Pinpoint the cell where the given text exists, returning its (X, Y) midpoint coordinate. 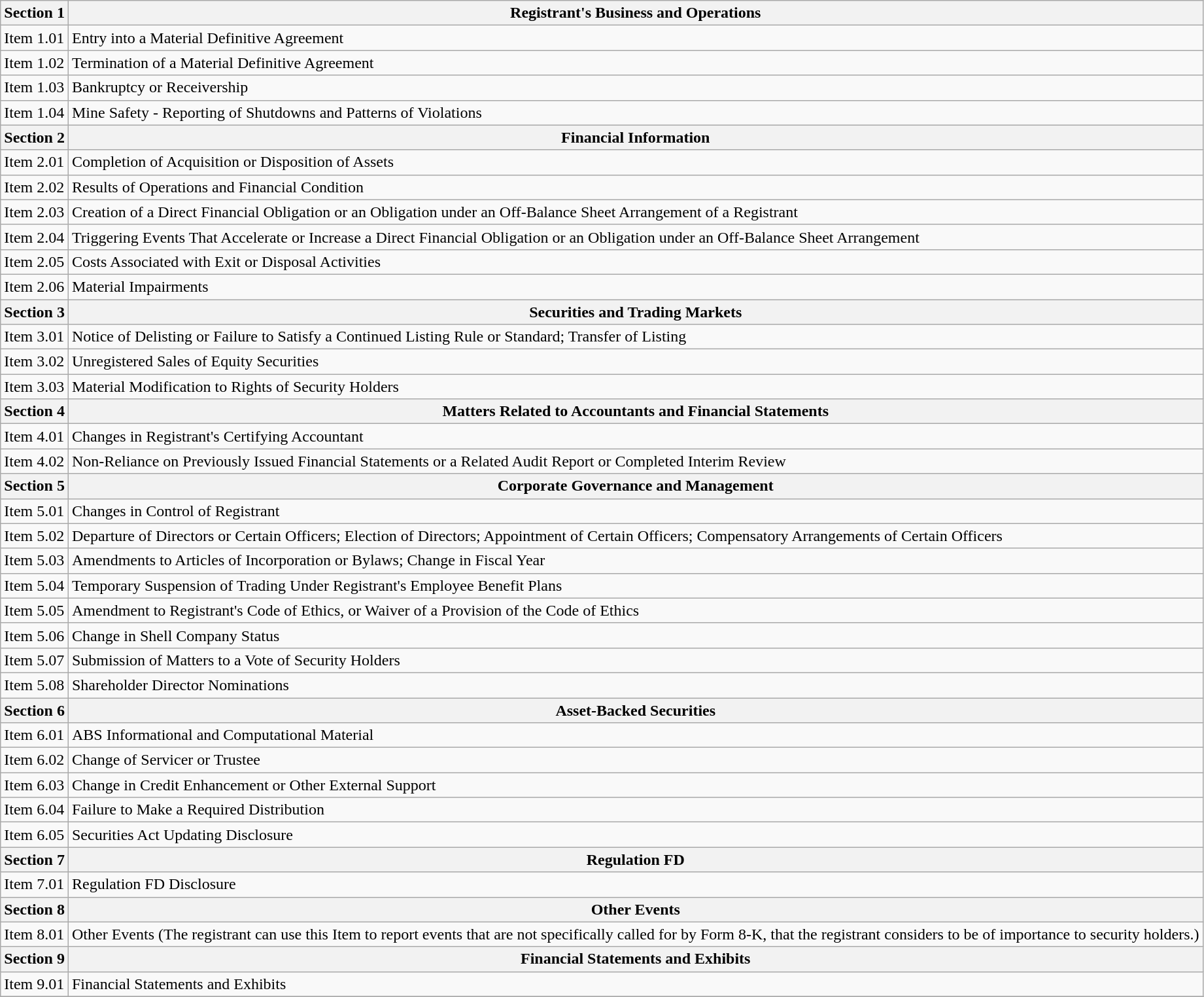
Item 7.01 (35, 884)
Section 6 (35, 710)
Item 5.07 (35, 660)
Departure of Directors or Certain Officers; Election of Directors; Appointment of Certain Officers; Compensatory Arrangements of Certain Officers (636, 536)
Section 2 (35, 137)
Securities Act Updating Disclosure (636, 835)
Unregistered Sales of Equity Securities (636, 362)
Item 3.03 (35, 387)
Failure to Make a Required Distribution (636, 810)
Other Events (636, 909)
Registrant's Business and Operations (636, 13)
Item 6.02 (35, 760)
Item 3.01 (35, 337)
Triggering Events That Accelerate or Increase a Direct Financial Obligation or an Obligation under an Off-Balance Sheet Arrangement (636, 237)
Section 1 (35, 13)
Material Modification to Rights of Security Holders (636, 387)
Item 9.01 (35, 984)
Amendment to Registrant's Code of Ethics, or Waiver of a Provision of the Code of Ethics (636, 610)
Asset-Backed Securities (636, 710)
Termination of a Material Definitive Agreement (636, 63)
Section 5 (35, 486)
Item 2.01 (35, 162)
Item 5.05 (35, 610)
Item 1.04 (35, 113)
Item 1.01 (35, 38)
Item 6.01 (35, 735)
ABS Informational and Computational Material (636, 735)
Completion of Acquisition or Disposition of Assets (636, 162)
Item 5.04 (35, 586)
Section 4 (35, 411)
Item 3.02 (35, 362)
Shareholder Director Nominations (636, 685)
Item 2.06 (35, 287)
Regulation FD Disclosure (636, 884)
Item 4.01 (35, 436)
Section 7 (35, 860)
Item 8.01 (35, 934)
Financial Information (636, 137)
Temporary Suspension of Trading Under Registrant's Employee Benefit Plans (636, 586)
Non-Reliance on Previously Issued Financial Statements or a Related Audit Report or Completed Interim Review (636, 461)
Costs Associated with Exit or Disposal Activities (636, 262)
Submission of Matters to a Vote of Security Holders (636, 660)
Change of Servicer or Trustee (636, 760)
Regulation FD (636, 860)
Material Impairments (636, 287)
Changes in Control of Registrant (636, 511)
Changes in Registrant's Certifying Accountant (636, 436)
Item 5.01 (35, 511)
Mine Safety - Reporting of Shutdowns and Patterns of Violations (636, 113)
Notice of Delisting or Failure to Satisfy a Continued Listing Rule or Standard; Transfer of Listing (636, 337)
Item 2.02 (35, 187)
Item 6.05 (35, 835)
Bankruptcy or Receivership (636, 88)
Corporate Governance and Management (636, 486)
Item 5.08 (35, 685)
Entry into a Material Definitive Agreement (636, 38)
Section 8 (35, 909)
Item 1.02 (35, 63)
Item 6.03 (35, 785)
Item 4.02 (35, 461)
Item 2.04 (35, 237)
Item 5.06 (35, 635)
Item 1.03 (35, 88)
Item 6.04 (35, 810)
Item 5.02 (35, 536)
Section 3 (35, 312)
Change in Credit Enhancement or Other External Support (636, 785)
Securities and Trading Markets (636, 312)
Results of Operations and Financial Condition (636, 187)
Change in Shell Company Status (636, 635)
Item 5.03 (35, 561)
Item 2.05 (35, 262)
Section 9 (35, 959)
Item 2.03 (35, 212)
Matters Related to Accountants and Financial Statements (636, 411)
Amendments to Articles of Incorporation or Bylaws; Change in Fiscal Year (636, 561)
Creation of a Direct Financial Obligation or an Obligation under an Off-Balance Sheet Arrangement of a Registrant (636, 212)
